Return the [x, y] coordinate for the center point of the cell that contains the specified text.  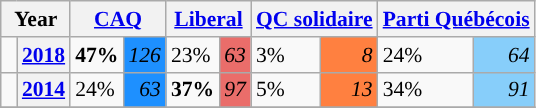
3% [286, 55]
47% [96, 55]
91 [504, 90]
2014 [44, 90]
8 [350, 55]
126 [144, 55]
37% [192, 90]
Parti Québécois [456, 19]
97 [235, 90]
2018 [44, 55]
23% [192, 55]
34% [426, 90]
Year [36, 19]
64 [504, 55]
13 [350, 90]
Liberal [208, 19]
CAQ [118, 19]
5% [286, 90]
QC solidaire [314, 19]
